Extract the (x, y) coordinate from the center of the cell holding the provided text.  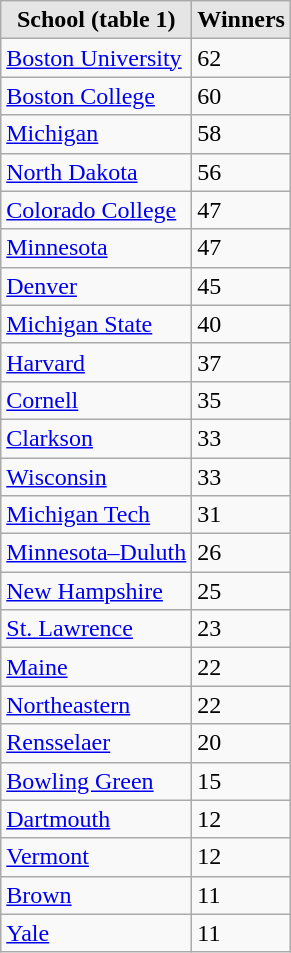
Northeastern (96, 705)
Michigan State (96, 324)
Brown (96, 895)
56 (242, 172)
St. Lawrence (96, 629)
New Hampshire (96, 591)
School (table 1) (96, 20)
Michigan Tech (96, 515)
23 (242, 629)
Cornell (96, 400)
Michigan (96, 134)
37 (242, 362)
Minnesota (96, 248)
35 (242, 400)
Bowling Green (96, 781)
40 (242, 324)
Denver (96, 286)
North Dakota (96, 172)
Vermont (96, 857)
Boston College (96, 96)
62 (242, 58)
Maine (96, 667)
Rensselaer (96, 743)
Minnesota–Duluth (96, 553)
26 (242, 553)
58 (242, 134)
Colorado College (96, 210)
31 (242, 515)
20 (242, 743)
45 (242, 286)
60 (242, 96)
15 (242, 781)
Dartmouth (96, 819)
Winners (242, 20)
Wisconsin (96, 477)
Clarkson (96, 438)
Boston University (96, 58)
25 (242, 591)
Harvard (96, 362)
Yale (96, 933)
